Output the (X, Y) coordinate of the center of the cell containing the given text.  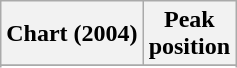
Peakposition (189, 34)
Chart (2004) (72, 34)
